Detect which cell encompasses the target text, then output its [x, y] center coordinate. 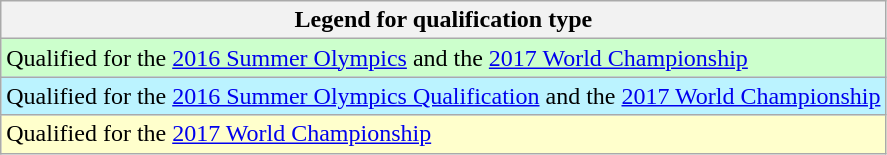
Qualified for the 2016 Summer Olympics Qualification and the 2017 World Championship [444, 96]
Legend for qualification type [444, 20]
Qualified for the 2017 World Championship [444, 134]
Qualified for the 2016 Summer Olympics and the 2017 World Championship [444, 58]
